Output the (x, y) coordinate of the center of the cell containing the given text.  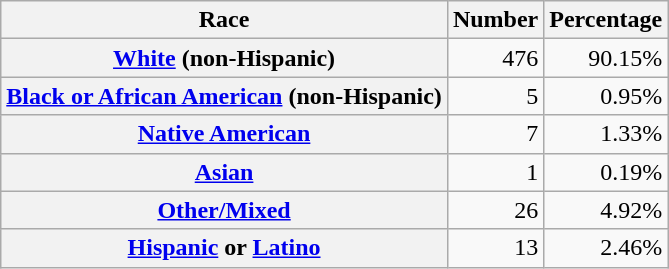
0.95% (606, 96)
Percentage (606, 20)
Asian (224, 172)
Native American (224, 134)
1 (495, 172)
Hispanic or Latino (224, 248)
13 (495, 248)
White (non-Hispanic) (224, 58)
Other/Mixed (224, 210)
1.33% (606, 134)
Race (224, 20)
4.92% (606, 210)
7 (495, 134)
5 (495, 96)
476 (495, 58)
90.15% (606, 58)
Number (495, 20)
Black or African American (non-Hispanic) (224, 96)
26 (495, 210)
2.46% (606, 248)
0.19% (606, 172)
